Detect which cell encompasses the target text, then output its [x, y] center coordinate. 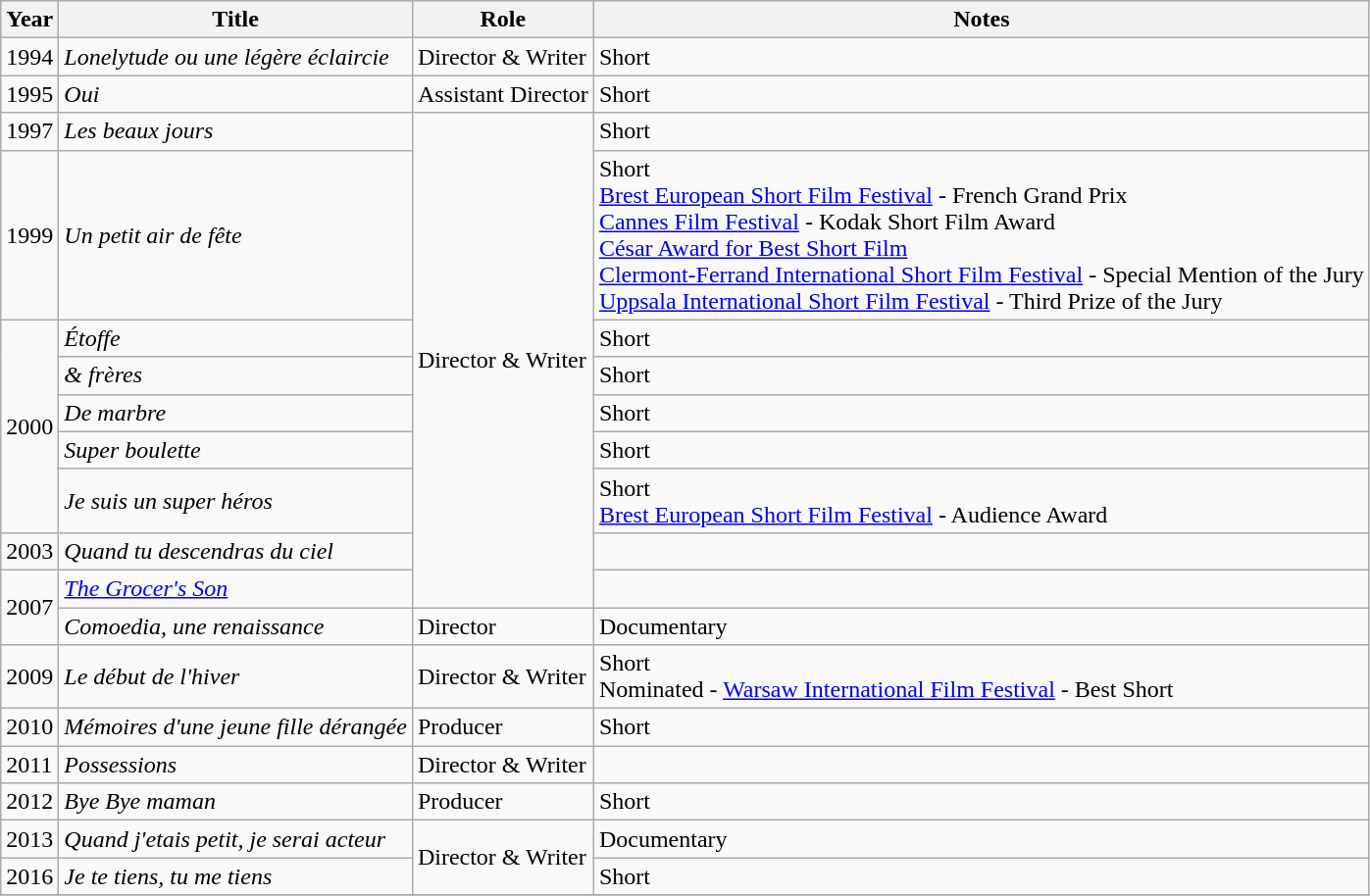
Je suis un super héros [235, 500]
2012 [29, 802]
Un petit air de fête [235, 235]
Assistant Director [502, 94]
Je te tiens, tu me tiens [235, 876]
Year [29, 20]
Lonelytude ou une légère éclaircie [235, 57]
1995 [29, 94]
Étoffe [235, 338]
2016 [29, 876]
Notes [981, 20]
Super boulette [235, 450]
1994 [29, 57]
The Grocer's Son [235, 588]
2003 [29, 551]
& frères [235, 375]
Les beaux jours [235, 131]
2000 [29, 425]
Oui [235, 94]
Le début de l'hiver [235, 676]
2010 [29, 727]
2007 [29, 607]
Mémoires d'une jeune fille dérangée [235, 727]
De marbre [235, 413]
Role [502, 20]
2011 [29, 765]
Director [502, 626]
Title [235, 20]
Possessions [235, 765]
2013 [29, 839]
Quand tu descendras du ciel [235, 551]
ShortNominated - Warsaw International Film Festival - Best Short [981, 676]
2009 [29, 676]
Comoedia, une renaissance [235, 626]
Bye Bye maman [235, 802]
Quand j'etais petit, je serai acteur [235, 839]
1999 [29, 235]
1997 [29, 131]
ShortBrest European Short Film Festival - Audience Award [981, 500]
